Search for the cell housing the specified text and yield its (X, Y) center coordinate. 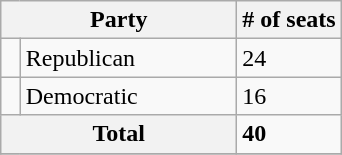
Democratic (128, 96)
Republican (128, 58)
# of seats (289, 20)
40 (289, 134)
Party (119, 20)
24 (289, 58)
Total (119, 134)
16 (289, 96)
